Pinpoint the cell where the given text exists, returning its [x, y] midpoint coordinate. 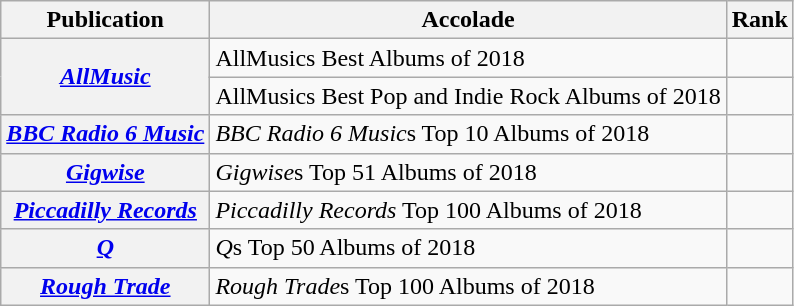
BBC Radio 6 Musics Top 10 Albums of 2018 [468, 134]
Rough Trade [106, 286]
Rough Trades Top 100 Albums of 2018 [468, 286]
BBC Radio 6 Music [106, 134]
AllMusics Best Pop and Indie Rock Albums of 2018 [468, 96]
Q [106, 248]
Piccadilly Records [106, 210]
Gigwise [106, 172]
Qs Top 50 Albums of 2018 [468, 248]
Accolade [468, 20]
Gigwises Top 51 Albums of 2018 [468, 172]
AllMusic [106, 77]
AllMusics Best Albums of 2018 [468, 58]
Piccadilly Records Top 100 Albums of 2018 [468, 210]
Publication [106, 20]
Rank [760, 20]
